For the text-containing cell, return its midpoint in (X, Y) coordinate format. 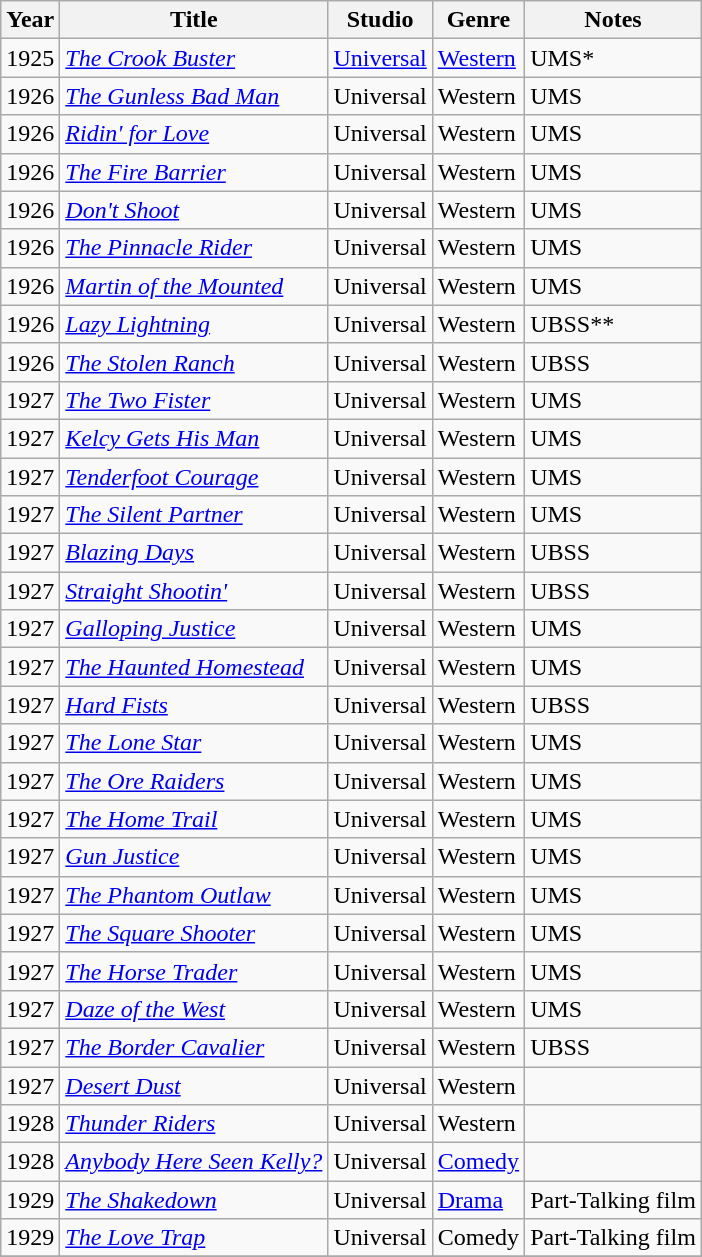
UBSS** (614, 324)
Anybody Here Seen Kelly? (194, 1162)
The Two Fister (194, 400)
The Crook Buster (194, 58)
Martin of the Mounted (194, 286)
Hard Fists (194, 705)
The Phantom Outlaw (194, 895)
The Border Cavalier (194, 1047)
The Stolen Ranch (194, 362)
Year (30, 20)
Studio (380, 20)
Galloping Justice (194, 629)
Thunder Riders (194, 1124)
Lazy Lightning (194, 324)
The Love Trap (194, 1238)
Genre (478, 20)
The Gunless Bad Man (194, 96)
Straight Shootin' (194, 591)
1925 (30, 58)
Title (194, 20)
The Shakedown (194, 1200)
Don't Shoot (194, 210)
The Horse Trader (194, 971)
Tenderfoot Courage (194, 477)
The Fire Barrier (194, 172)
Daze of the West (194, 1009)
UMS* (614, 58)
Kelcy Gets His Man (194, 438)
The Pinnacle Rider (194, 248)
The Haunted Homestead (194, 667)
The Lone Star (194, 743)
The Home Trail (194, 819)
Notes (614, 20)
Blazing Days (194, 553)
The Ore Raiders (194, 781)
Desert Dust (194, 1085)
The Silent Partner (194, 515)
Drama (478, 1200)
Gun Justice (194, 857)
The Square Shooter (194, 933)
Ridin' for Love (194, 134)
